Capture the cell that displays the provided text and extract its (x, y) central coordinate. 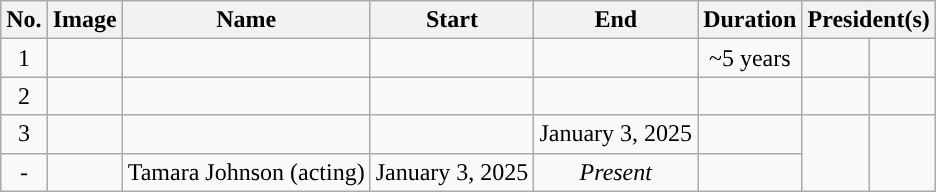
No. (24, 20)
End (616, 20)
- (24, 172)
2 (24, 96)
Tamara Johnson (acting) (246, 172)
Start (452, 20)
Name (246, 20)
1 (24, 58)
Duration (750, 20)
Present (616, 172)
President(s) (868, 20)
3 (24, 134)
Image (84, 20)
~5 years (750, 58)
